For the text-containing cell, return its midpoint in (x, y) coordinate format. 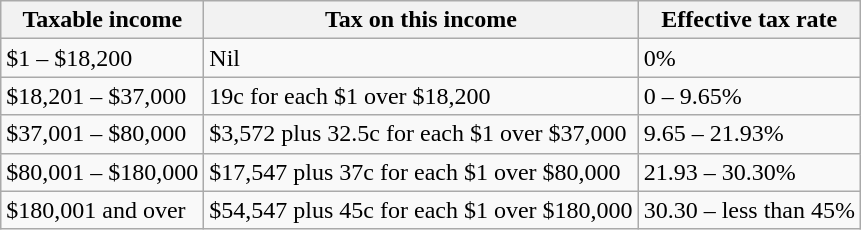
Nil (421, 58)
30.30 – less than 45% (749, 210)
Effective tax rate (749, 20)
19c for each $1 over $18,200 (421, 96)
$17,547 plus 37c for each $1 over $80,000 (421, 172)
$1 – $18,200 (102, 58)
$80,001 – $180,000 (102, 172)
Taxable income (102, 20)
0% (749, 58)
$37,001 – $80,000 (102, 134)
9.65 – 21.93% (749, 134)
$3,572 plus 32.5c for each $1 over $37,000 (421, 134)
$54,547 plus 45c for each $1 over $180,000 (421, 210)
$18,201 – $37,000 (102, 96)
21.93 – 30.30% (749, 172)
0 – 9.65% (749, 96)
Tax on this income (421, 20)
$180,001 and over (102, 210)
